Scan for the cell matching the given text and deliver its [x, y] coordinate at center. 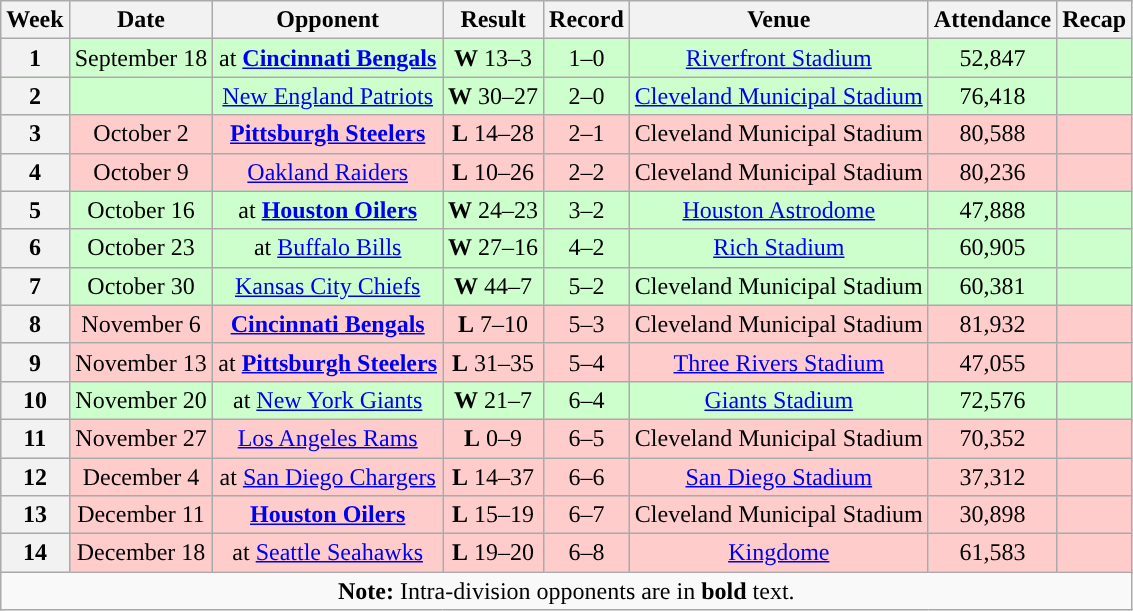
7 [35, 286]
6–8 [587, 553]
W 27–16 [494, 248]
Oakland Raiders [328, 172]
W 21–7 [494, 400]
New England Patriots [328, 96]
L 31–35 [494, 362]
Pittsburgh Steelers [328, 134]
W 44–7 [494, 286]
October 16 [141, 210]
2–2 [587, 172]
L 14–28 [494, 134]
81,932 [992, 324]
12 [35, 477]
L 7–10 [494, 324]
6–6 [587, 477]
2 [35, 96]
October 9 [141, 172]
December 18 [141, 553]
1–0 [587, 58]
5 [35, 210]
at Cincinnati Bengals [328, 58]
Riverfront Stadium [778, 58]
L 14–37 [494, 477]
60,381 [992, 286]
Houston Oilers [328, 515]
13 [35, 515]
30,898 [992, 515]
Record [587, 20]
L 0–9 [494, 438]
Cincinnati Bengals [328, 324]
4–2 [587, 248]
Week [35, 20]
60,905 [992, 248]
11 [35, 438]
W 30–27 [494, 96]
3 [35, 134]
at San Diego Chargers [328, 477]
Opponent [328, 20]
14 [35, 553]
5–3 [587, 324]
80,588 [992, 134]
December 11 [141, 515]
47,055 [992, 362]
72,576 [992, 400]
Venue [778, 20]
2–1 [587, 134]
Kingdome [778, 553]
Houston Astrodome [778, 210]
L 15–19 [494, 515]
October 2 [141, 134]
November 6 [141, 324]
10 [35, 400]
47,888 [992, 210]
at Buffalo Bills [328, 248]
Rich Stadium [778, 248]
October 30 [141, 286]
November 20 [141, 400]
at Houston Oilers [328, 210]
Note: Intra-division opponents are in bold text. [566, 591]
61,583 [992, 553]
80,236 [992, 172]
52,847 [992, 58]
Recap [1094, 20]
2–0 [587, 96]
Los Angeles Rams [328, 438]
6 [35, 248]
W 24–23 [494, 210]
70,352 [992, 438]
December 4 [141, 477]
September 18 [141, 58]
8 [35, 324]
San Diego Stadium [778, 477]
5–2 [587, 286]
Date [141, 20]
Giants Stadium [778, 400]
W 13–3 [494, 58]
1 [35, 58]
5–4 [587, 362]
76,418 [992, 96]
9 [35, 362]
at New York Giants [328, 400]
Result [494, 20]
Kansas City Chiefs [328, 286]
L 10–26 [494, 172]
at Seattle Seahawks [328, 553]
November 13 [141, 362]
at Pittsburgh Steelers [328, 362]
October 23 [141, 248]
3–2 [587, 210]
6–5 [587, 438]
4 [35, 172]
6–7 [587, 515]
November 27 [141, 438]
Attendance [992, 20]
6–4 [587, 400]
Three Rivers Stadium [778, 362]
L 19–20 [494, 553]
37,312 [992, 477]
